From the cell containing the given text, extract its center point as (X, Y) coordinate. 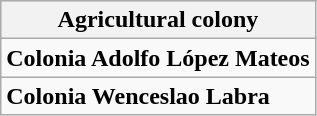
Colonia Wenceslao Labra (158, 96)
Agricultural colony (158, 20)
Colonia Adolfo López Mateos (158, 58)
